From the cell containing the given text, extract its center point as [X, Y] coordinate. 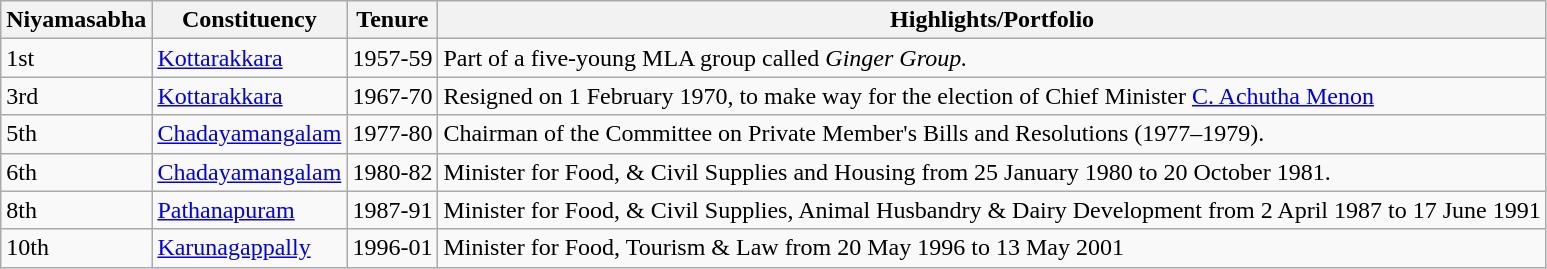
Constituency [250, 20]
10th [76, 248]
1996-01 [392, 248]
1980-82 [392, 172]
6th [76, 172]
Minister for Food, Tourism & Law from 20 May 1996 to 13 May 2001 [992, 248]
Karunagappally [250, 248]
Minister for Food, & Civil Supplies and Housing from 25 January 1980 to 20 October 1981. [992, 172]
1957-59 [392, 58]
3rd [76, 96]
Chairman of the Committee on Private Member's Bills and Resolutions (1977–1979). [992, 134]
8th [76, 210]
Niyamasabha [76, 20]
Resigned on 1 February 1970, to make way for the election of Chief Minister C. Achutha Menon [992, 96]
1977-80 [392, 134]
Highlights/Portfolio [992, 20]
1987-91 [392, 210]
Part of a five-young MLA group called Ginger Group. [992, 58]
Minister for Food, & Civil Supplies, Animal Husbandry & Dairy Development from 2 April 1987 to 17 June 1991 [992, 210]
1st [76, 58]
1967-70 [392, 96]
Pathanapuram [250, 210]
5th [76, 134]
Tenure [392, 20]
